Find where the given text appears and provide that cell's center as (x, y) coordinate. 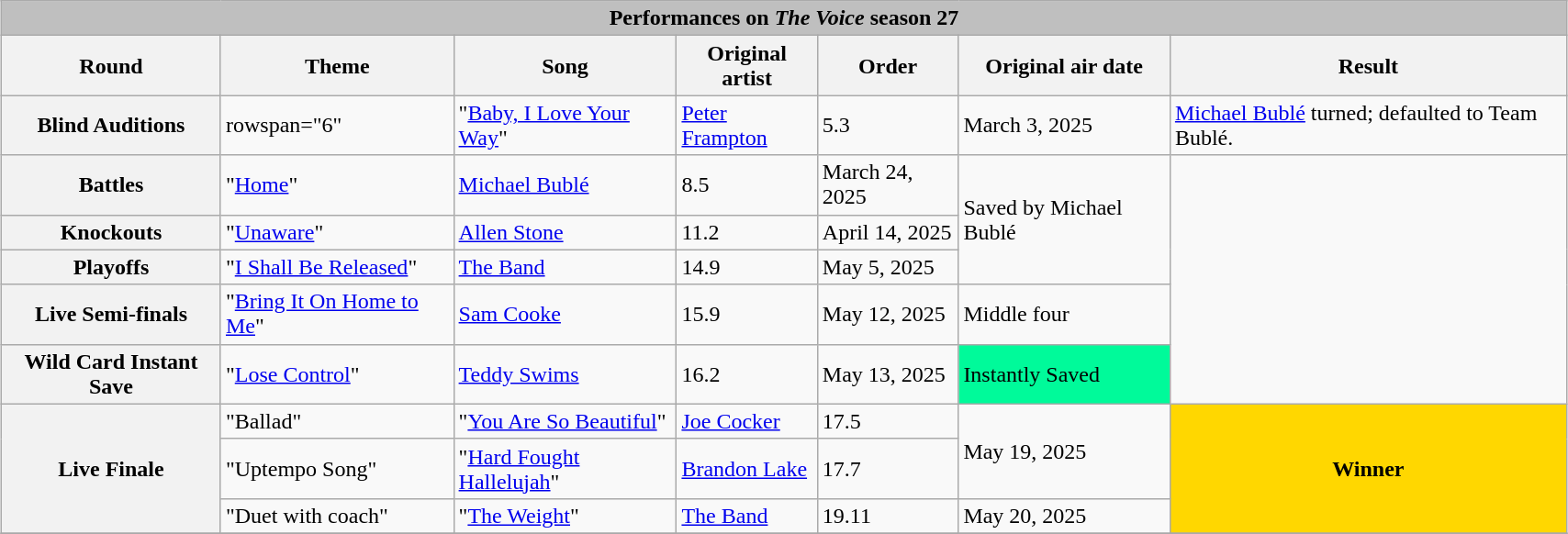
"Unaware" (337, 232)
Michael Bublé turned; defaulted to Team Bublé. (1368, 125)
Teddy Swims (566, 374)
Round (112, 66)
5.3 (888, 125)
Sam Cooke (566, 314)
Joe Cocker (747, 421)
May 20, 2025 (1065, 516)
Winner (1368, 468)
"I Shall Be Released" (337, 267)
Performances on The Voice season 27 (784, 18)
Brandon Lake (747, 468)
Michael Bublé (566, 185)
"Home" (337, 185)
Middle four (1065, 314)
May 19, 2025 (1065, 451)
April 14, 2025 (888, 232)
11.2 (747, 232)
March 3, 2025 (1065, 125)
Saved by Michael Bublé (1065, 220)
Theme (337, 66)
"Lose Control" (337, 374)
Peter Frampton (747, 125)
May 13, 2025 (888, 374)
Wild Card Instant Save (112, 374)
14.9 (747, 267)
19.11 (888, 516)
"Bring It On Home to Me" (337, 314)
"You Are So Beautiful" (566, 421)
Original artist (747, 66)
May 5, 2025 (888, 267)
Song (566, 66)
8.5 (747, 185)
"The Weight" (566, 516)
Original air date (1065, 66)
"Ballad" (337, 421)
"Duet with coach" (337, 516)
17.7 (888, 468)
"Baby, I Love Your Way" (566, 125)
16.2 (747, 374)
rowspan="6" (337, 125)
March 24, 2025 (888, 185)
Order (888, 66)
15.9 (747, 314)
Result (1368, 66)
Battles (112, 185)
Instantly Saved (1065, 374)
Live Finale (112, 468)
Blind Auditions (112, 125)
May 12, 2025 (888, 314)
Allen Stone (566, 232)
17.5 (888, 421)
"Uptempo Song" (337, 468)
Playoffs (112, 267)
"Hard Fought Hallelujah" (566, 468)
Live Semi-finals (112, 314)
Knockouts (112, 232)
